Scan for the cell matching the given text and deliver its [X, Y] coordinate at center. 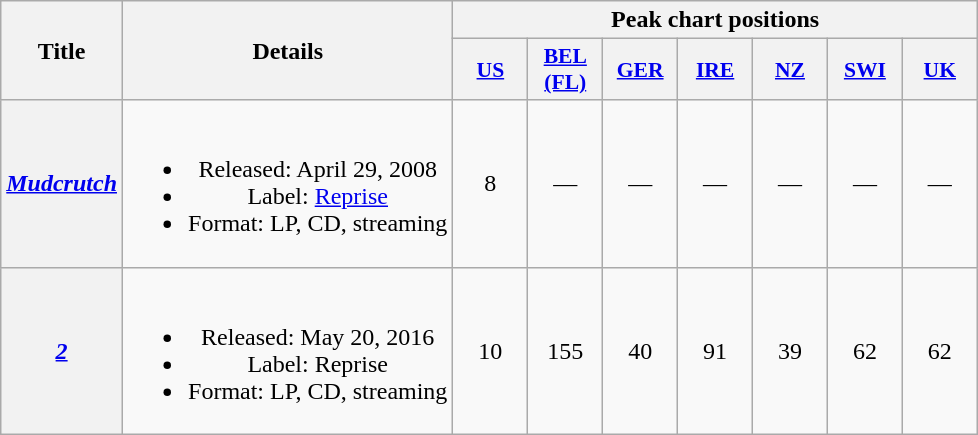
Mudcrutch [62, 184]
IRE [716, 70]
91 [716, 350]
39 [790, 350]
40 [640, 350]
Title [62, 50]
NZ [790, 70]
Released: May 20, 2016Label: RepriseFormat: LP, CD, streaming [288, 350]
Details [288, 50]
155 [566, 350]
GER [640, 70]
8 [490, 184]
US [490, 70]
Released: April 29, 2008Label: RepriseFormat: LP, CD, streaming [288, 184]
UK [940, 70]
SWI [864, 70]
BEL(FL) [566, 70]
2 [62, 350]
Peak chart positions [715, 20]
10 [490, 350]
